Determine the [x, y] coordinate at the center of the cell enclosing the given text.  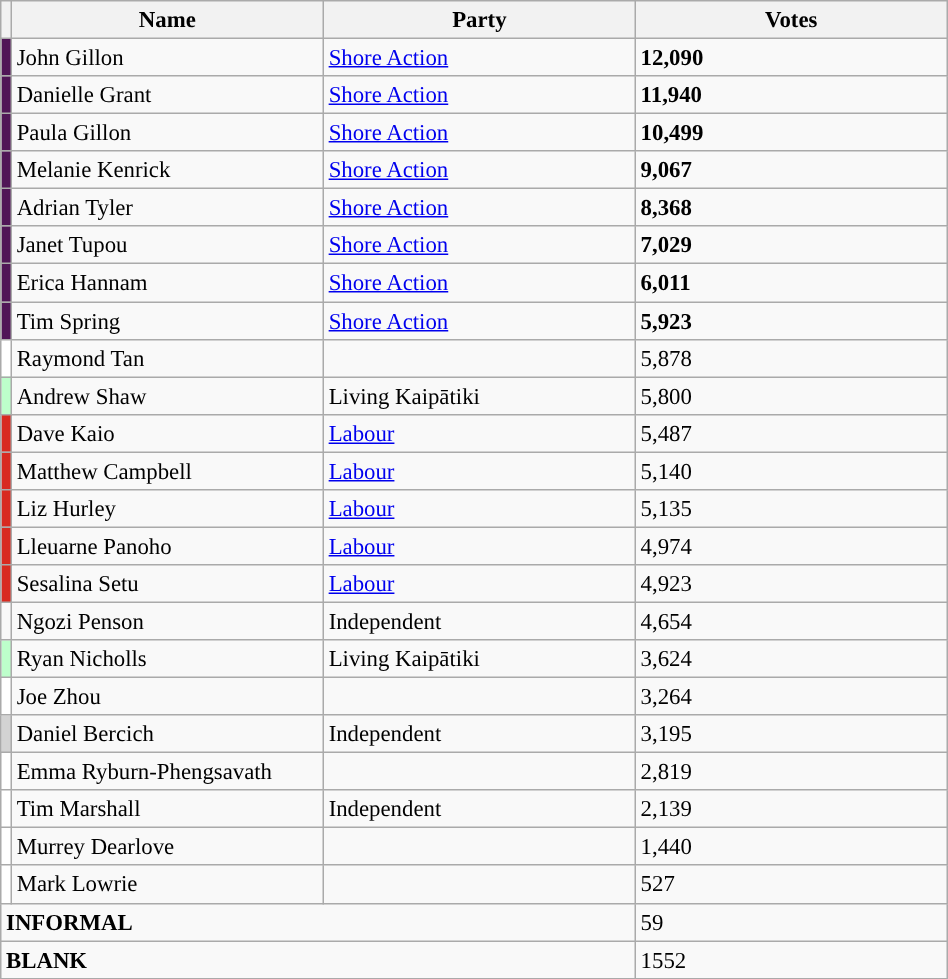
Murrey Dearlove [167, 847]
John Gillon [167, 58]
5,878 [791, 358]
5,923 [791, 321]
Tim Marshall [167, 809]
5,135 [791, 509]
5,140 [791, 471]
Andrew Shaw [167, 396]
Party [479, 20]
Joe Zhou [167, 697]
7,029 [791, 245]
1,440 [791, 847]
Daniel Bercich [167, 734]
Liz Hurley [167, 509]
9,067 [791, 170]
59 [791, 922]
11,940 [791, 95]
Votes [791, 20]
Adrian Tyler [167, 208]
Tim Spring [167, 321]
3,624 [791, 659]
3,195 [791, 734]
Melanie Kenrick [167, 170]
Raymond Tan [167, 358]
6,011 [791, 283]
Name [167, 20]
Paula Gillon [167, 133]
Lleuarne Panoho [167, 546]
Dave Kaio [167, 433]
1552 [791, 960]
10,499 [791, 133]
BLANK [318, 960]
2,139 [791, 809]
Sesalina Setu [167, 584]
4,654 [791, 621]
8,368 [791, 208]
5,487 [791, 433]
12,090 [791, 58]
Matthew Campbell [167, 471]
Ngozi Penson [167, 621]
4,923 [791, 584]
Emma Ryburn-Phengsavath [167, 772]
527 [791, 885]
Erica Hannam [167, 283]
2,819 [791, 772]
Janet Tupou [167, 245]
INFORMAL [318, 922]
Ryan Nicholls [167, 659]
5,800 [791, 396]
3,264 [791, 697]
4,974 [791, 546]
Mark Lowrie [167, 885]
Danielle Grant [167, 95]
